Return [X, Y] of the center of cell containing provided text 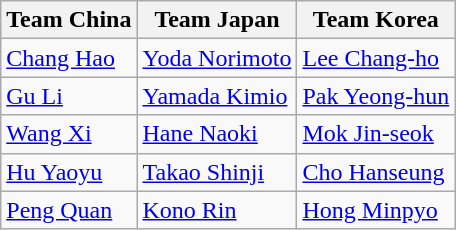
Yamada Kimio [217, 96]
Lee Chang-ho [376, 58]
Hu Yaoyu [69, 172]
Mok Jin-seok [376, 134]
Takao Shinji [217, 172]
Kono Rin [217, 210]
Gu Li [69, 96]
Yoda Norimoto [217, 58]
Cho Hanseung [376, 172]
Chang Hao [69, 58]
Peng Quan [69, 210]
Hong Minpyo [376, 210]
Wang Xi [69, 134]
Team Korea [376, 20]
Pak Yeong-hun [376, 96]
Team China [69, 20]
Hane Naoki [217, 134]
Team Japan [217, 20]
